Capture the cell that displays the provided text and extract its [x, y] central coordinate. 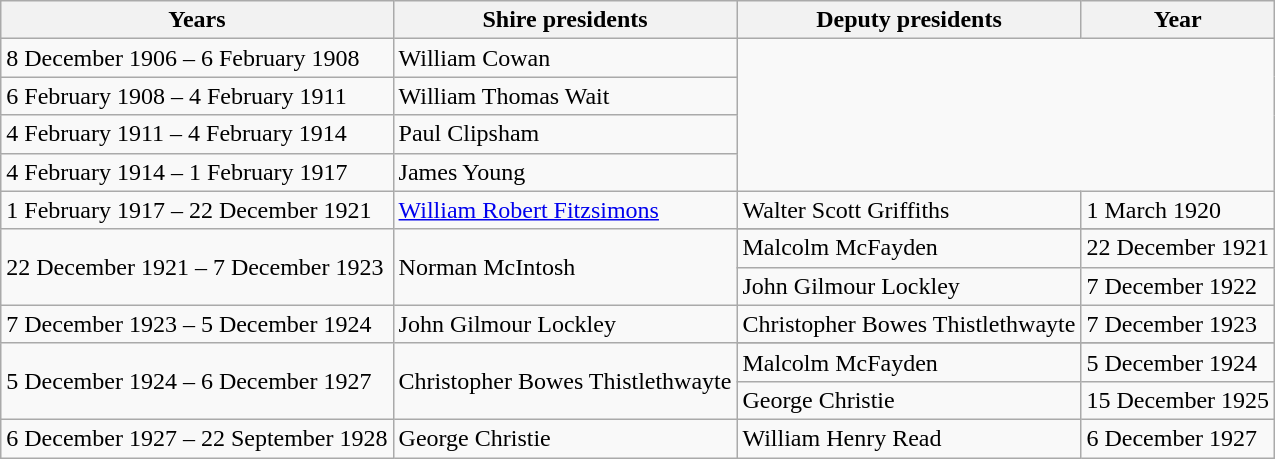
5 December 1924 – 6 December 1927 [197, 381]
7 December 1923 – 5 December 1924 [197, 324]
Years [197, 20]
6 December 1927 – 22 September 1928 [197, 438]
6 December 1927 [1178, 438]
James Young [565, 172]
15 December 1925 [1178, 400]
6 February 1908 – 4 February 1911 [197, 96]
William Thomas Wait [565, 96]
William Henry Read [909, 438]
1 March 1920 [1178, 210]
Deputy presidents [909, 20]
22 December 1921 – 7 December 1923 [197, 267]
Paul Clipsham [565, 134]
Walter Scott Griffiths [909, 210]
22 December 1921 [1178, 248]
William Cowan [565, 58]
William Robert Fitzsimons [565, 210]
Year [1178, 20]
7 December 1923 [1178, 324]
7 December 1922 [1178, 286]
4 February 1911 – 4 February 1914 [197, 134]
8 December 1906 – 6 February 1908 [197, 58]
Norman McIntosh [565, 267]
1 February 1917 – 22 December 1921 [197, 210]
5 December 1924 [1178, 362]
Shire presidents [565, 20]
4 February 1914 – 1 February 1917 [197, 172]
